Determine the (X, Y) coordinate at the center of the cell enclosing the given text.  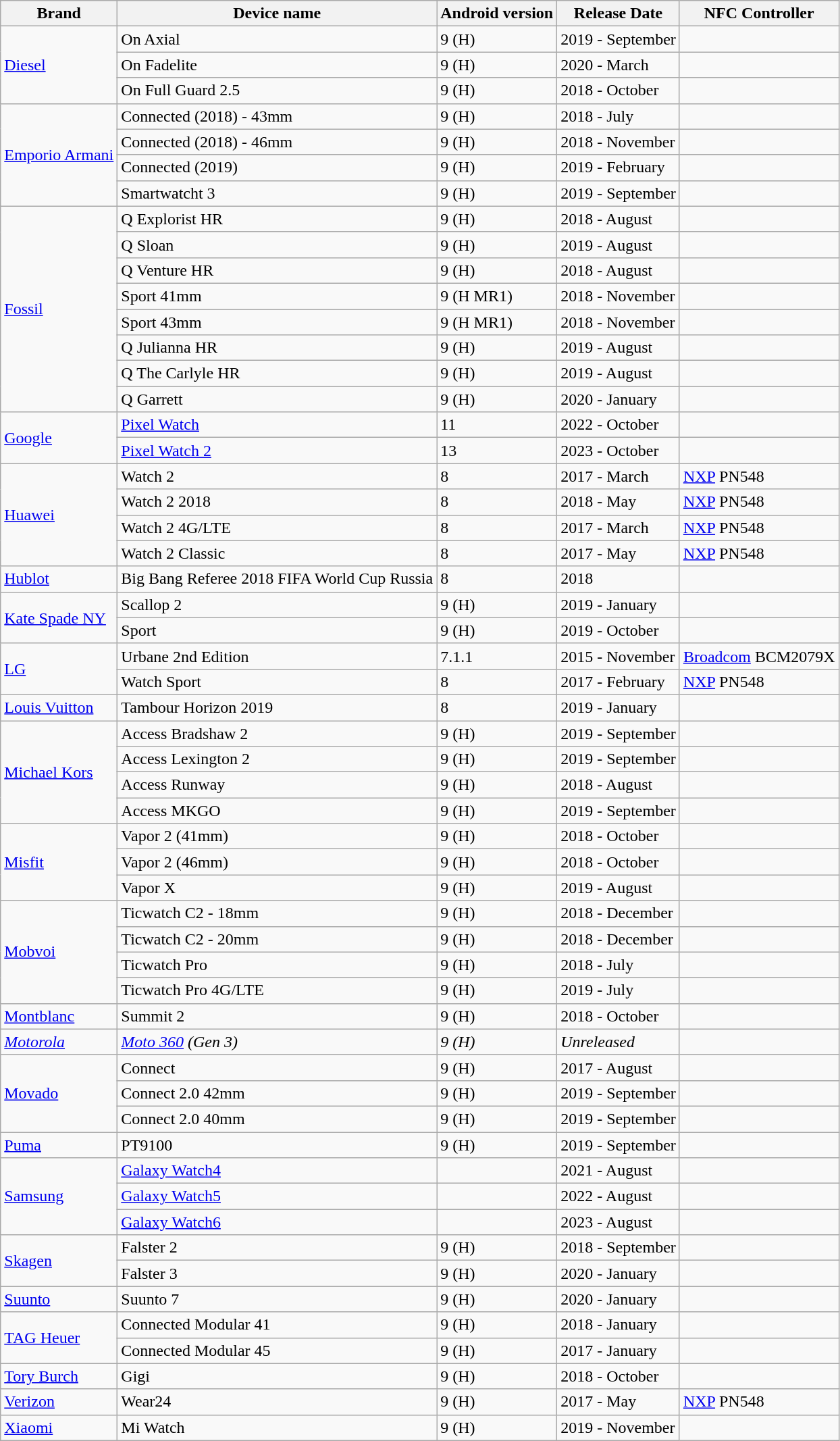
2022 - October (619, 425)
Diesel (59, 65)
Connect 2.0 42mm (277, 1093)
Connected (2018) - 46mm (277, 142)
Connected (2018) - 43mm (277, 116)
Hublot (59, 579)
2019 - November (619, 1427)
Vapor 2 (46mm) (277, 862)
Access Bradshaw 2 (277, 733)
Sport 41mm (277, 296)
Huawei (59, 515)
Movado (59, 1093)
Tambour Horizon 2019 (277, 707)
Galaxy Watch4 (277, 1171)
2021 - August (619, 1171)
Connect 2.0 40mm (277, 1119)
11 (497, 425)
2022 - August (619, 1196)
2015 - November (619, 656)
Android version (497, 14)
Broadcom BCM2079X (759, 656)
Device name (277, 14)
Big Bang Referee 2018 FIFA World Cup Russia (277, 579)
Mobvoi (59, 952)
Release Date (619, 14)
2023 - October (619, 451)
Falster 3 (277, 1273)
2018 - January (619, 1325)
Wear24 (277, 1402)
7.1.1 (497, 656)
Ticwatch C2 - 20mm (277, 939)
Access Runway (277, 785)
2019 - October (619, 630)
2023 - August (619, 1222)
Q The Carlyle HR (277, 374)
Samsung (59, 1196)
Motorola (59, 1042)
Falster 2 (277, 1248)
2018 - May (619, 502)
Tory Burch (59, 1376)
Misfit (59, 862)
Scallop 2 (277, 605)
Ticwatch Pro (277, 965)
On Full Guard 2.5 (277, 91)
Vapor 2 (41mm) (277, 836)
Suunto (59, 1299)
Watch 2 4G/LTE (277, 528)
Ticwatch C2 - 18mm (277, 913)
Connect (277, 1067)
2020 - March (619, 65)
Ticwatch Pro 4G/LTE (277, 990)
2017 - August (619, 1067)
Access Lexington 2 (277, 759)
Xiaomi (59, 1427)
Summit 2 (277, 1016)
Watch Sport (277, 682)
Q Garrett (277, 399)
Pixel Watch 2 (277, 451)
2017 - January (619, 1350)
Urbane 2nd Edition (277, 656)
Smartwatcht 3 (277, 193)
Skagen (59, 1261)
Q Sloan (277, 245)
LG (59, 669)
Verizon (59, 1402)
Watch 2 2018 (277, 502)
Q Julianna HR (277, 348)
Michael Kors (59, 772)
Watch 2 Classic (277, 553)
2017 - February (619, 682)
2018 - September (619, 1248)
Vapor X (277, 888)
Mi Watch (277, 1427)
Connected (2019) (277, 168)
Watch 2 (277, 476)
Puma (59, 1145)
NFC Controller (759, 14)
Pixel Watch (277, 425)
Louis Vuitton (59, 707)
Brand (59, 14)
13 (497, 451)
Unreleased (619, 1042)
Moto 360 (Gen 3) (277, 1042)
Suunto 7 (277, 1299)
Emporio Armani (59, 155)
Fossil (59, 309)
Gigi (277, 1376)
On Axial (277, 39)
PT9100 (277, 1145)
2018 (619, 579)
2019 - February (619, 168)
2019 - July (619, 990)
Galaxy Watch6 (277, 1222)
Access MKGO (277, 811)
Q Explorist HR (277, 219)
Google (59, 438)
Sport (277, 630)
Montblanc (59, 1016)
Kate Spade NY (59, 617)
Galaxy Watch5 (277, 1196)
Sport 43mm (277, 322)
Q Venture HR (277, 270)
Connected Modular 41 (277, 1325)
On Fadelite (277, 65)
TAG Heuer (59, 1338)
Connected Modular 45 (277, 1350)
